Search for the cell housing the specified text and yield its (x, y) center coordinate. 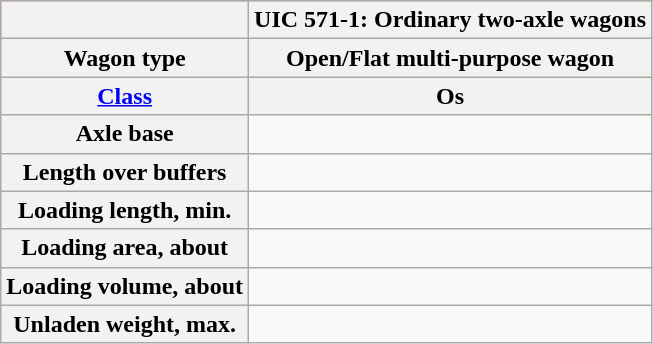
Os (450, 96)
Loading volume, about (125, 286)
Class (125, 96)
Wagon type (125, 58)
UIC 571-1: Ordinary two-axle wagons (450, 20)
Axle base (125, 134)
Length over buffers (125, 172)
Unladen weight, max. (125, 324)
Loading length, min. (125, 210)
Loading area, about (125, 248)
Open/Flat multi-purpose wagon (450, 58)
